Identify which cell holds the provided text, then report its (x, y) central coordinate. 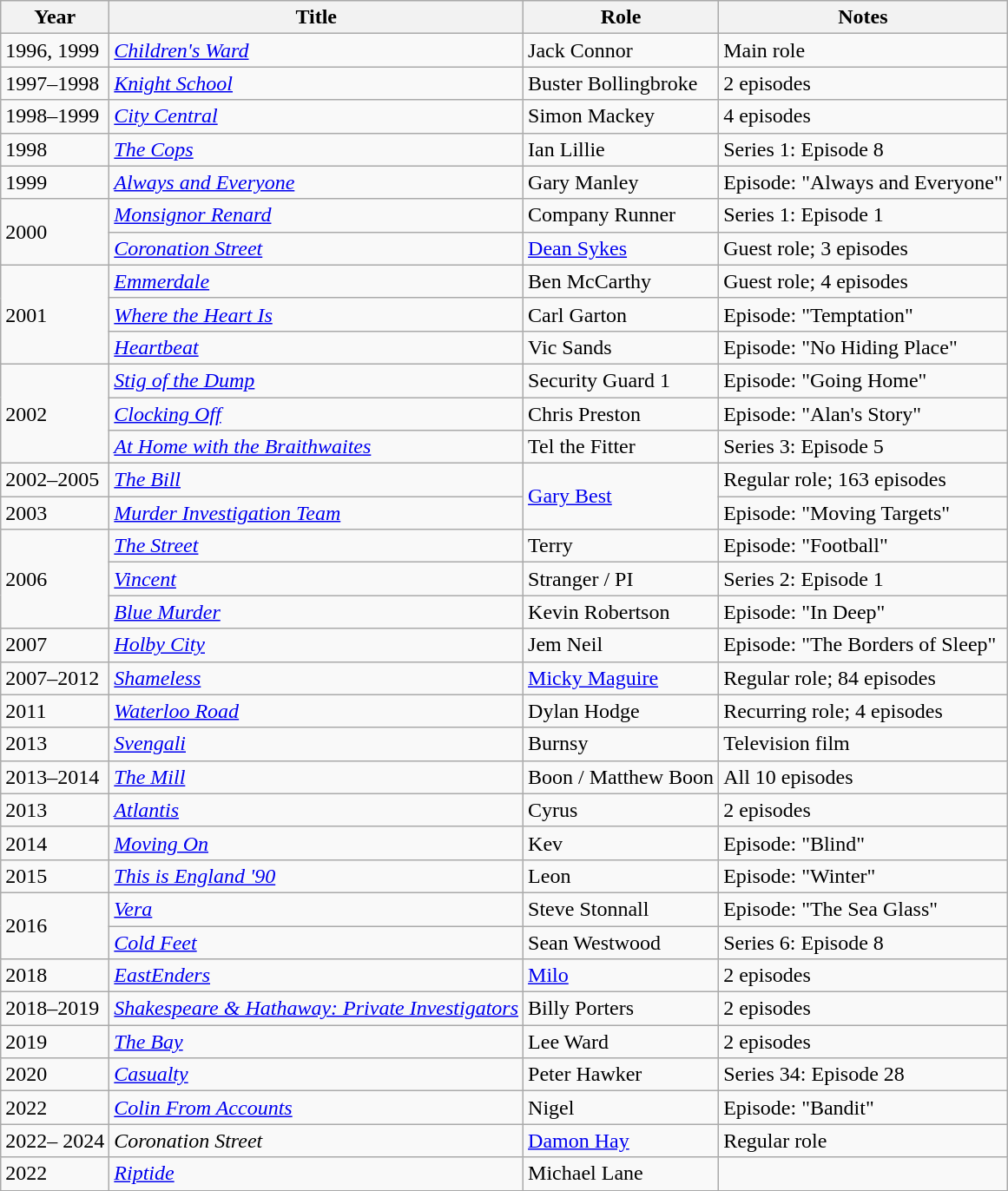
2018–2019 (56, 1009)
Episode: "No Hiding Place" (863, 347)
Vera (316, 909)
Series 6: Episode 8 (863, 942)
This is England '90 (316, 876)
Series 34: Episode 28 (863, 1075)
All 10 episodes (863, 777)
Series 1: Episode 8 (863, 149)
Regular role; 84 episodes (863, 678)
Episode: "Football" (863, 546)
Atlantis (316, 810)
Episode: "Temptation" (863, 314)
Episode: "Alan's Story" (863, 414)
Riptide (316, 1174)
Chris Preston (622, 414)
Recurring role; 4 episodes (863, 711)
Vic Sands (622, 347)
Title (316, 17)
Shameless (316, 678)
Kev (622, 843)
Kevin Robertson (622, 612)
City Central (316, 116)
Children's Ward (316, 50)
Guest role; 4 episodes (863, 281)
1996, 1999 (56, 50)
Vincent (316, 579)
Security Guard 1 (622, 380)
Guest role; 3 episodes (863, 248)
Milo (622, 976)
Clocking Off (316, 414)
Jack Connor (622, 50)
The Cops (316, 149)
Regular role; 163 episodes (863, 480)
Sean Westwood (622, 942)
2015 (56, 876)
Shakespeare & Hathaway: Private Investigators (316, 1009)
2007–2012 (56, 678)
Burnsy (622, 744)
Dylan Hodge (622, 711)
Series 1: Episode 1 (863, 215)
2007 (56, 645)
Stig of the Dump (316, 380)
Company Runner (622, 215)
Buster Bollingbroke (622, 83)
Dean Sykes (622, 248)
1997–1998 (56, 83)
EastEnders (316, 976)
2016 (56, 925)
Episode: "The Borders of Sleep" (863, 645)
Simon Mackey (622, 116)
Murder Investigation Team (316, 513)
2001 (56, 314)
Blue Murder (316, 612)
Holby City (316, 645)
Peter Hawker (622, 1075)
Emmerdale (316, 281)
The Street (316, 546)
Series 2: Episode 1 (863, 579)
Terry (622, 546)
Episode: "Going Home" (863, 380)
Cyrus (622, 810)
Year (56, 17)
4 episodes (863, 116)
Lee Ward (622, 1042)
Monsignor Renard (316, 215)
Gary Manley (622, 182)
2011 (56, 711)
Television film (863, 744)
2014 (56, 843)
Gary Best (622, 497)
Where the Heart Is (316, 314)
2002–2005 (56, 480)
Series 3: Episode 5 (863, 447)
Colin From Accounts (316, 1108)
1998 (56, 149)
The Mill (316, 777)
Micky Maguire (622, 678)
Knight School (316, 83)
1999 (56, 182)
Casualty (316, 1075)
2013–2014 (56, 777)
2000 (56, 232)
Jem Neil (622, 645)
Regular role (863, 1141)
2003 (56, 513)
Ben McCarthy (622, 281)
2006 (56, 579)
Episode: "Bandit" (863, 1108)
Episode: "Blind" (863, 843)
Damon Hay (622, 1141)
Ian Lillie (622, 149)
Episode: "Winter" (863, 876)
2022– 2024 (56, 1141)
1998–1999 (56, 116)
Nigel (622, 1108)
2020 (56, 1075)
Billy Porters (622, 1009)
Carl Garton (622, 314)
Role (622, 17)
Main role (863, 50)
Episode: "In Deep" (863, 612)
Leon (622, 876)
At Home with the Braithwaites (316, 447)
Michael Lane (622, 1174)
Always and Everyone (316, 182)
Episode: "Always and Everyone" (863, 182)
2018 (56, 976)
Episode: "The Sea Glass" (863, 909)
Notes (863, 17)
Tel the Fitter (622, 447)
The Bill (316, 480)
Steve Stonnall (622, 909)
2019 (56, 1042)
Boon / Matthew Boon (622, 777)
Heartbeat (316, 347)
Stranger / PI (622, 579)
2002 (56, 413)
The Bay (316, 1042)
Waterloo Road (316, 711)
Svengali (316, 744)
Moving On (316, 843)
Episode: "Moving Targets" (863, 513)
Cold Feet (316, 942)
